Extract the [x, y] coordinate from the center of the cell holding the provided text.  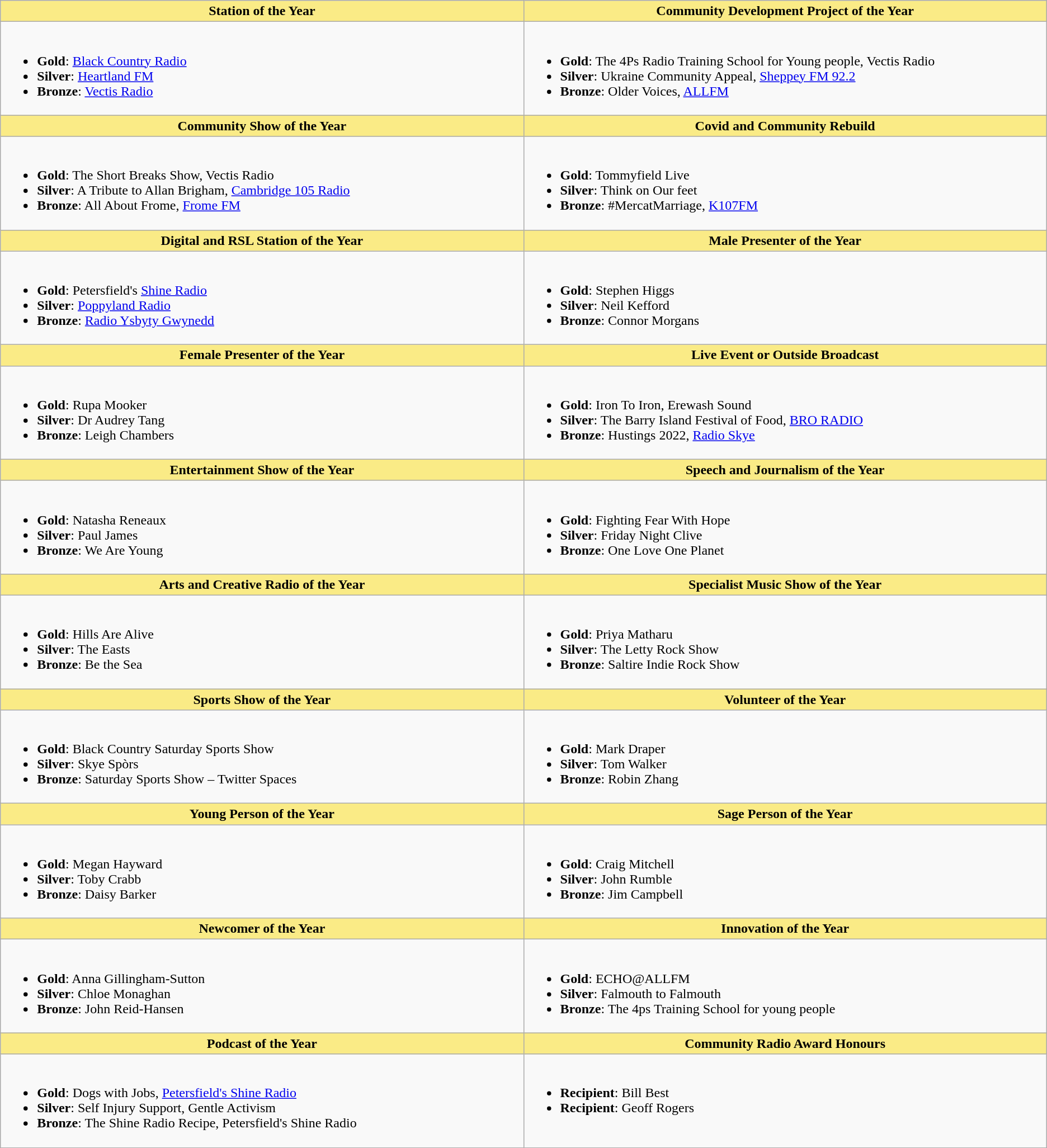
Gold: Black Country Saturday Sports ShowSilver: Skye SpòrsBronze: Saturday Sports Show – Twitter Spaces [262, 757]
Live Event or Outside Broadcast [785, 355]
Gold: Natasha ReneauxSilver: Paul JamesBronze: We Are Young [262, 527]
Gold: Petersfield's Shine RadioSilver: Poppyland RadioBronze: Radio Ysbyty Gwynedd [262, 297]
Specialist Music Show of the Year [785, 584]
Newcomer of the Year [262, 929]
Gold: Priya MatharuSilver: The Letty Rock ShowBronze: Saltire Indie Rock Show [785, 642]
Gold: Iron To Iron, Erewash SoundSilver: The Barry Island Festival of Food, BRO RADIOBronze: Hustings 2022, Radio Skye [785, 413]
Community Development Project of the Year [785, 11]
Gold: Craig MitchellSilver: John RumbleBronze: Jim Campbell [785, 871]
Female Presenter of the Year [262, 355]
Gold: Anna Gillingham-SuttonSilver: Chloe MonaghanBronze: John Reid-Hansen [262, 986]
Innovation of the Year [785, 929]
Podcast of the Year [262, 1043]
Gold: Tommyfield LiveSilver: Think on Our feetBronze: #MercatMarriage, K107FM [785, 183]
Station of the Year [262, 11]
Volunteer of the Year [785, 700]
Gold: The 4Ps Radio Training School for Young people, Vectis RadioSilver: Ukraine Community Appeal, Sheppey FM 92.2Bronze: Older Voices, ALLFM [785, 68]
Gold: Rupa MookerSilver: Dr Audrey TangBronze: Leigh Chambers [262, 413]
Community Show of the Year [262, 126]
Gold: ECHO@ALLFMSilver: Falmouth to FalmouthBronze: The 4ps Training School for young people [785, 986]
Entertainment Show of the Year [262, 470]
Sage Person of the Year [785, 814]
Gold: The Short Breaks Show, Vectis RadioSilver: A Tribute to Allan Brigham, Cambridge 105 RadioBronze: All About Frome, Frome FM [262, 183]
Gold: Megan HaywardSilver: Toby CrabbBronze: Daisy Barker [262, 871]
Male Presenter of the Year [785, 240]
Arts and Creative Radio of the Year [262, 584]
Gold: Fighting Fear With HopeSilver: Friday Night CliveBronze: One Love One Planet [785, 527]
Covid and Community Rebuild [785, 126]
Gold: Dogs with Jobs, Petersfield's Shine RadioSilver: Self Injury Support, Gentle ActivismBronze: The Shine Radio Recipe, Petersfield's Shine Radio [262, 1100]
Gold: Mark DraperSilver: Tom WalkerBronze: Robin Zhang [785, 757]
Digital and RSL Station of the Year [262, 240]
Gold: Hills Are AliveSilver: The EastsBronze: Be the Sea [262, 642]
Gold: Black Country RadioSilver: Heartland FMBronze: Vectis Radio [262, 68]
Speech and Journalism of the Year [785, 470]
Community Radio Award Honours [785, 1043]
Gold: Stephen HiggsSilver: Neil KeffordBronze: Connor Morgans [785, 297]
Sports Show of the Year [262, 700]
Young Person of the Year [262, 814]
Recipient: Bill BestRecipient: Geoff Rogers [785, 1100]
